Determine the [X, Y] coordinate at the center of the cell enclosing the given text.  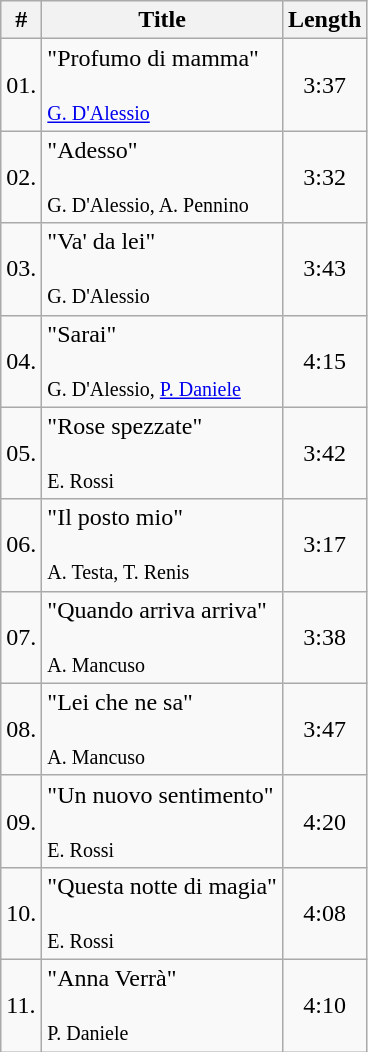
06. [22, 545]
3:47 [324, 729]
11. [22, 1005]
04. [22, 361]
10. [22, 913]
01. [22, 85]
3:42 [324, 453]
03. [22, 269]
"Profumo di mamma"G. D'Alessio [162, 85]
Title [162, 20]
02. [22, 177]
08. [22, 729]
3:38 [324, 637]
"Sarai" G. D'Alessio, P. Daniele [162, 361]
"Lei che ne sa"A. Mancuso [162, 729]
3:32 [324, 177]
# [22, 20]
"Adesso"G. D'Alessio, A. Pennino [162, 177]
Length [324, 20]
4:08 [324, 913]
"Va' da lei"G. D'Alessio [162, 269]
"Questa notte di magia"E. Rossi [162, 913]
"Il posto mio"A. Testa, T. Renis [162, 545]
05. [22, 453]
"Un nuovo sentimento"E. Rossi [162, 821]
4:15 [324, 361]
09. [22, 821]
4:10 [324, 1005]
"Anna Verrà"P. Daniele [162, 1005]
07. [22, 637]
"Quando arriva arriva"A. Mancuso [162, 637]
3:43 [324, 269]
4:20 [324, 821]
"Rose spezzate"E. Rossi [162, 453]
3:17 [324, 545]
3:37 [324, 85]
